For the text-containing cell, return its midpoint in [X, Y] coordinate format. 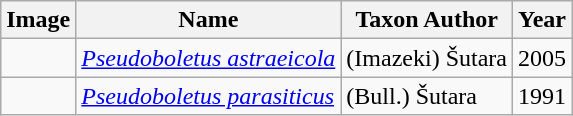
1991 [542, 96]
Name [208, 20]
2005 [542, 58]
Image [38, 20]
Pseudoboletus parasiticus [208, 96]
Year [542, 20]
Taxon Author [427, 20]
Pseudoboletus astraeicola [208, 58]
(Imazeki) Šutara [427, 58]
(Bull.) Šutara [427, 96]
